Return the [x, y] coordinate for the center point of the cell that contains the specified text.  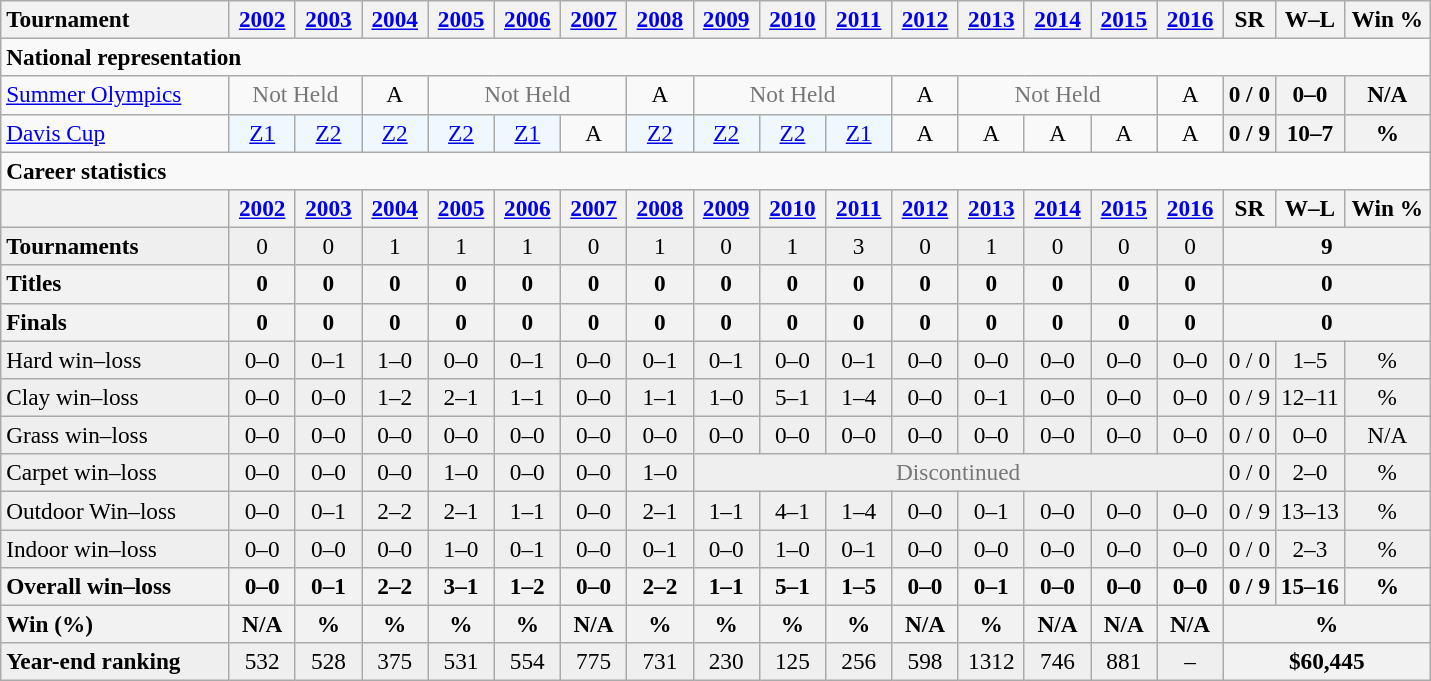
Win (%) [115, 624]
Tournaments [115, 246]
Tournament [115, 19]
746 [1057, 662]
Overall win–loss [115, 586]
Summer Olympics [115, 95]
12–11 [1310, 397]
Indoor win–loss [115, 548]
230 [726, 662]
Discontinued [958, 473]
2–0 [1310, 473]
13–13 [1310, 510]
881 [1124, 662]
3 [859, 246]
531 [461, 662]
3–1 [461, 586]
9 [1326, 246]
$60,445 [1326, 662]
Finals [115, 322]
Career statistics [716, 170]
532 [262, 662]
554 [527, 662]
Year-end ranking [115, 662]
10–7 [1310, 133]
National representation [716, 57]
Davis Cup [115, 133]
Titles [115, 284]
Clay win–loss [115, 397]
1312 [991, 662]
775 [593, 662]
2–3 [1310, 548]
– [1190, 662]
598 [925, 662]
15–16 [1310, 586]
Carpet win–loss [115, 473]
4–1 [792, 510]
Grass win–loss [115, 435]
375 [395, 662]
Outdoor Win–loss [115, 510]
528 [328, 662]
731 [660, 662]
Hard win–loss [115, 359]
125 [792, 662]
256 [859, 662]
